Locate the cell with the specified text and output its [X, Y] center coordinate. 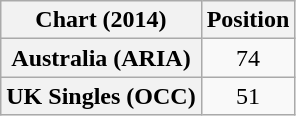
Australia (ARIA) [101, 58]
UK Singles (OCC) [101, 96]
74 [248, 58]
Chart (2014) [101, 20]
51 [248, 96]
Position [248, 20]
